Provide the (X, Y) coordinate of the cell's center where the given text is located.  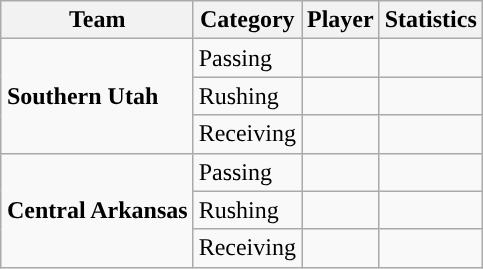
Southern Utah (97, 96)
Statistics (430, 20)
Player (341, 20)
Team (97, 20)
Category (247, 20)
Central Arkansas (97, 210)
